Pinpoint the cell where the given text exists, returning its (X, Y) midpoint coordinate. 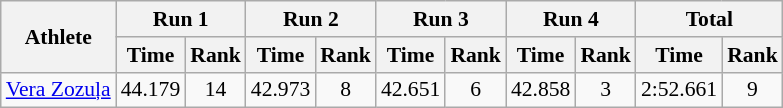
Athlete (58, 36)
42.858 (540, 90)
42.973 (280, 90)
14 (216, 90)
Vera Zozuļa (58, 90)
9 (752, 90)
Run 3 (441, 19)
6 (476, 90)
8 (346, 90)
3 (606, 90)
2:52.661 (679, 90)
Run 4 (571, 19)
44.179 (150, 90)
Run 2 (311, 19)
Total (710, 19)
42.651 (410, 90)
Run 1 (181, 19)
